Find where the given text appears and provide that cell's center as (X, Y) coordinate. 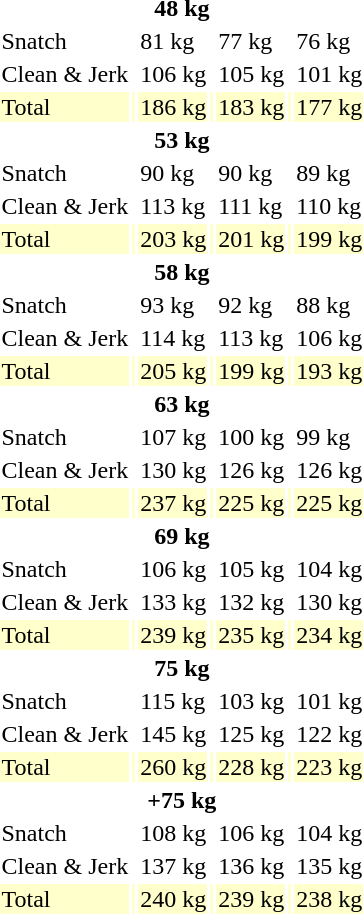
225 kg (252, 503)
107 kg (174, 437)
77 kg (252, 41)
205 kg (174, 371)
237 kg (174, 503)
111 kg (252, 206)
115 kg (174, 701)
125 kg (252, 734)
133 kg (174, 602)
240 kg (174, 899)
103 kg (252, 701)
235 kg (252, 635)
132 kg (252, 602)
203 kg (174, 239)
228 kg (252, 767)
92 kg (252, 305)
136 kg (252, 866)
130 kg (174, 470)
183 kg (252, 107)
100 kg (252, 437)
137 kg (174, 866)
93 kg (174, 305)
186 kg (174, 107)
81 kg (174, 41)
108 kg (174, 833)
114 kg (174, 338)
201 kg (252, 239)
126 kg (252, 470)
145 kg (174, 734)
199 kg (252, 371)
260 kg (174, 767)
